Return [x, y] of the center of cell containing provided text 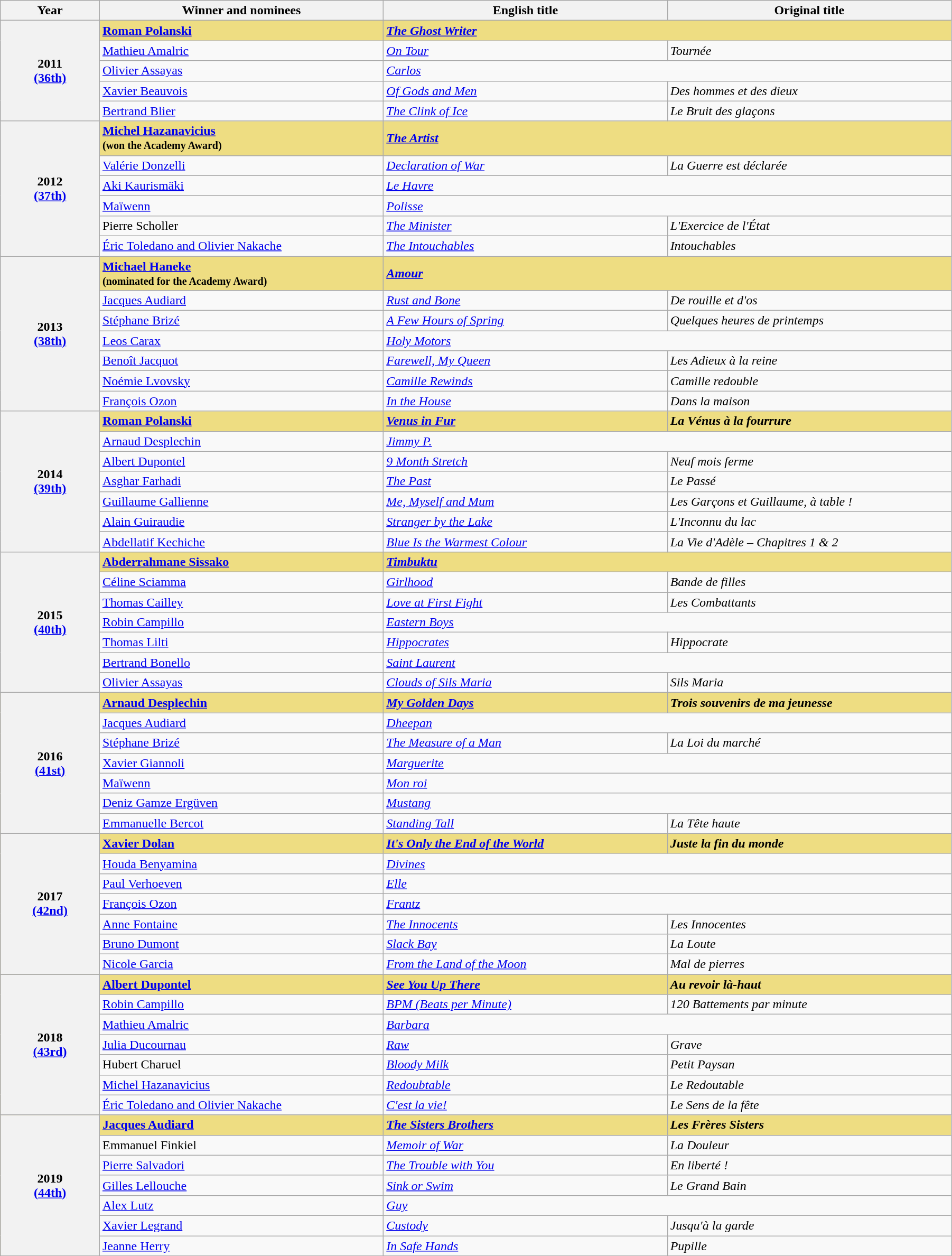
Venus in Fur [525, 421]
Nicole Garcia [241, 964]
Grave [809, 1045]
Divines [668, 863]
2011(36th) [50, 71]
Le Grand Bain [809, 1185]
Blue Is the Warmest Colour [525, 542]
Hippocrate [809, 643]
Bande de filles [809, 582]
The Clink of Ice [525, 111]
Frantz [668, 904]
Noémie Lvovsky [241, 381]
Pupille [809, 1245]
Xavier Giannoli [241, 763]
9 Month Stretch [525, 461]
Polisse [668, 206]
Trois souvenirs de ma jeunesse [809, 703]
Pierre Salvadori [241, 1165]
Emmanuelle Bercot [241, 823]
Le Havre [668, 185]
Paul Verhoeven [241, 883]
Le Sens de la fête [809, 1105]
BPM (Beats per Minute) [525, 1004]
Pierre Scholler [241, 226]
Mon roi [668, 783]
The Sisters Brothers [525, 1125]
Michel Hazanavicius(won the Academy Award) [241, 138]
Redoubtable [525, 1085]
Bertrand Bonello [241, 663]
Asghar Farhadi [241, 481]
2017(42nd) [50, 904]
La Loi du marché [809, 743]
Houda Benyamina [241, 863]
Saint Laurent [668, 663]
Le Passé [809, 481]
Original title [809, 11]
Quelques heures de printemps [809, 321]
Les Frères Sisters [809, 1125]
The Artist [668, 138]
The Past [525, 481]
Jeanne Herry [241, 1245]
Elle [668, 883]
Me, Myself and Mum [525, 501]
Bloody Milk [525, 1065]
The Measure of a Man [525, 743]
Xavier Dolan [241, 843]
Eastern Boys [668, 622]
Abderrahmane Sissako [241, 562]
Hippocrates [525, 643]
Sils Maria [809, 683]
Camille redouble [809, 381]
Le Bruit des glaçons [809, 111]
Xavier Beauvois [241, 91]
Farewell, My Queen [525, 361]
Alain Guiraudie [241, 522]
Declaration of War [525, 165]
Petit Paysan [809, 1065]
Les Adieux à la reine [809, 361]
2015(40th) [50, 622]
L'Exercice de l'État [809, 226]
La Vie d'Adèle – Chapitres 1 & 2 [809, 542]
See You Up There [525, 984]
Marguerite [668, 763]
Au revoir là-haut [809, 984]
Bruno Dumont [241, 944]
La Loute [809, 944]
Clouds of Sils Maria [525, 683]
Intouchables [809, 246]
Of Gods and Men [525, 91]
Tournée [809, 51]
Des hommes et des dieux [809, 91]
Rust and Bone [525, 301]
La Vénus à la fourrure [809, 421]
2019(44th) [50, 1185]
Bertrand Blier [241, 111]
La Guerre est déclarée [809, 165]
Timbuktu [668, 562]
Year [50, 11]
Dans la maison [809, 401]
Thomas Lilti [241, 643]
Xavier Legrand [241, 1225]
From the Land of the Moon [525, 964]
In the House [525, 401]
Dheepan [668, 723]
Michael Haneke(nominated for the Academy Award) [241, 273]
English title [525, 11]
Le Redoutable [809, 1085]
Jimmy P. [668, 441]
Stranger by the Lake [525, 522]
Camille Rewinds [525, 381]
Guillaume Gallienne [241, 501]
Michel Hazanavicius [241, 1085]
Neuf mois ferme [809, 461]
Gilles Lellouche [241, 1185]
Slack Bay [525, 944]
Benoît Jacquot [241, 361]
Custody [525, 1225]
Sink or Swim [525, 1185]
Standing Tall [525, 823]
Girlhood [525, 582]
In Safe Hands [525, 1245]
Raw [525, 1045]
Winner and nominees [241, 11]
Aki Kaurismäki [241, 185]
2016(41st) [50, 763]
2018(43rd) [50, 1045]
On Tour [525, 51]
Alex Lutz [241, 1205]
2013(38th) [50, 333]
Céline Sciamma [241, 582]
Love at First Fight [525, 602]
The Intouchables [525, 246]
Mustang [668, 803]
C'est la vie! [525, 1105]
The Minister [525, 226]
Jusqu'à la garde [809, 1225]
Les Combattants [809, 602]
Holy Motors [668, 341]
2014(39th) [50, 481]
My Golden Days [525, 703]
120 Battements par minute [809, 1004]
The Ghost Writer [668, 31]
De rouille et d'os [809, 301]
It's Only the End of the World [525, 843]
2012(37th) [50, 188]
La Tête haute [809, 823]
Mal de pierres [809, 964]
The Trouble with You [525, 1165]
Memoir of War [525, 1145]
L'Inconnu du lac [809, 522]
Julia Ducournau [241, 1045]
En liberté ! [809, 1165]
Juste la fin du monde [809, 843]
The Innocents [525, 924]
Leos Carax [241, 341]
Hubert Charuel [241, 1065]
Thomas Cailley [241, 602]
Amour [668, 273]
Abdellatif Kechiche [241, 542]
Valérie Donzelli [241, 165]
Emmanuel Finkiel [241, 1145]
Anne Fontaine [241, 924]
La Douleur [809, 1145]
A Few Hours of Spring [525, 321]
Barbara [668, 1025]
Guy [668, 1205]
Les Innocentes [809, 924]
Deniz Gamze Ergüven [241, 803]
Les Garçons et Guillaume, à table ! [809, 501]
Carlos [668, 71]
